Pinpoint the cell where the given text exists, returning its (x, y) midpoint coordinate. 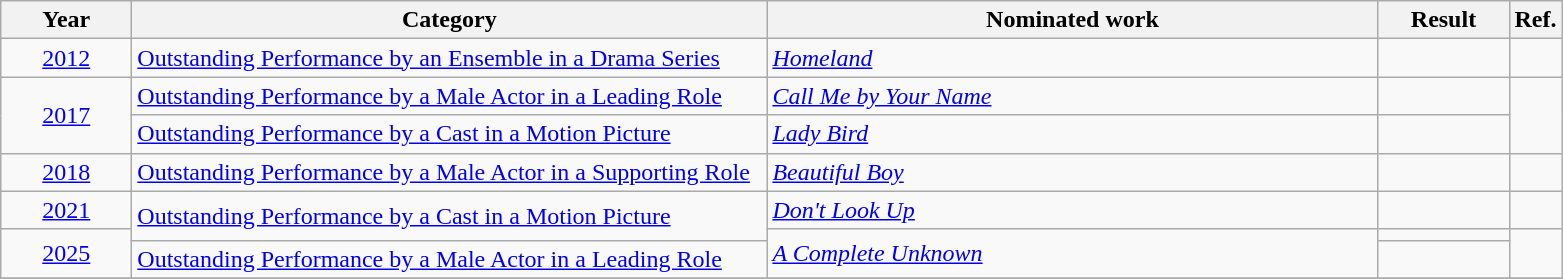
2021 (66, 210)
2025 (66, 254)
2017 (66, 115)
Ref. (1536, 20)
Beautiful Boy (1072, 172)
A Complete Unknown (1072, 254)
2018 (66, 172)
Homeland (1072, 58)
Outstanding Performance by a Male Actor in a Supporting Role (450, 172)
Nominated work (1072, 20)
Outstanding Performance by an Ensemble in a Drama Series (450, 58)
Don't Look Up (1072, 210)
Call Me by Your Name (1072, 96)
2012 (66, 58)
Lady Bird (1072, 134)
Result (1444, 20)
Year (66, 20)
Category (450, 20)
